From the cell containing the given text, extract its center point as (X, Y) coordinate. 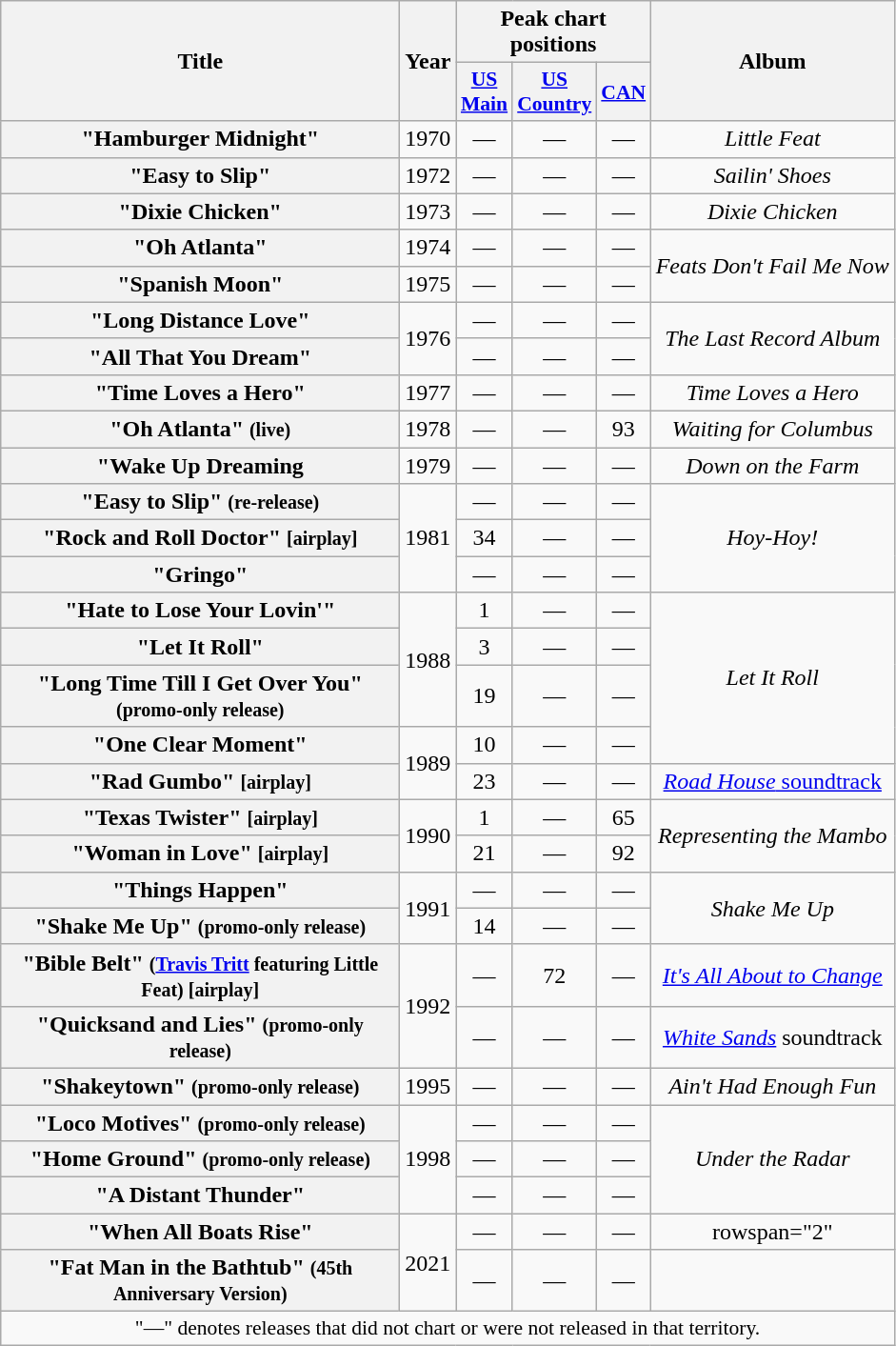
Year (428, 61)
rowspan="2" (772, 1232)
"Shakeytown" (promo-only release) (200, 1086)
"Long Distance Love" (200, 320)
The Last Record Album (772, 338)
14 (484, 926)
1998 (428, 1159)
Dixie Chicken (772, 211)
"Home Ground" (promo-only release) (200, 1159)
Peak chart positions (553, 32)
1976 (428, 338)
US Main (484, 91)
Shake Me Up (772, 908)
1991 (428, 908)
Sailin' Shoes (772, 175)
"Long Time Till I Get Over You" (promo-only release) (200, 695)
Down on the Farm (772, 466)
It's All About to Change (772, 975)
"Quicksand and Lies" (promo-only release) (200, 1036)
Let It Roll (772, 678)
"Hate to Lose Your Lovin'" (200, 611)
Feats Don't Fail Me Now (772, 266)
Album (772, 61)
Time Loves a Hero (772, 392)
1978 (428, 429)
Waiting for Columbus (772, 429)
1970 (428, 139)
Representing the Mambo (772, 835)
Road House soundtrack (772, 781)
"One Clear Moment" (200, 745)
1975 (428, 284)
21 (484, 854)
"Wake Up Dreaming (200, 466)
"When All Boats Rise" (200, 1232)
"Shake Me Up" (promo-only release) (200, 926)
10 (484, 745)
"Dixie Chicken" (200, 211)
"Easy to Slip" (200, 175)
1981 (428, 538)
White Sands soundtrack (772, 1036)
"—" denotes releases that did not chart or were not released in that territory. (448, 1329)
"Rad Gumbo" [airplay] (200, 781)
93 (623, 429)
1973 (428, 211)
"Hamburger Midnight" (200, 139)
"Texas Twister" [airplay] (200, 817)
1995 (428, 1086)
"A Distant Thunder" (200, 1195)
"Time Loves a Hero" (200, 392)
1972 (428, 175)
"Easy to Slip" (re-release) (200, 502)
"Gringo" (200, 574)
"All That You Dream" (200, 356)
"Spanish Moon" (200, 284)
72 (554, 975)
1979 (428, 466)
Hoy-Hoy! (772, 538)
2021 (428, 1263)
"Oh Atlanta" (200, 248)
"Loco Motives" (promo-only release) (200, 1123)
"Bible Belt" (Travis Tritt featuring Little Feat) [airplay] (200, 975)
Little Feat (772, 139)
23 (484, 781)
Ain't Had Enough Fun (772, 1086)
1974 (428, 248)
65 (623, 817)
1990 (428, 835)
92 (623, 854)
"Things Happen" (200, 890)
1977 (428, 392)
1988 (428, 659)
34 (484, 538)
"Let It Roll" (200, 647)
"Oh Atlanta" (live) (200, 429)
1989 (428, 763)
1992 (428, 1006)
19 (484, 695)
Under the Radar (772, 1159)
US Country (554, 91)
Title (200, 61)
"Woman in Love" [airplay] (200, 854)
3 (484, 647)
CAN (623, 91)
"Rock and Roll Doctor" [airplay] (200, 538)
"Fat Man in the Bathtub" (45th Anniversary Version) (200, 1280)
